For the text-containing cell, return its midpoint in [X, Y] coordinate format. 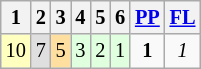
7 [41, 51]
4 [80, 17]
FL [183, 17]
6 [120, 17]
PP [148, 17]
10 [16, 51]
